From the cell containing the given text, extract its center point as (x, y) coordinate. 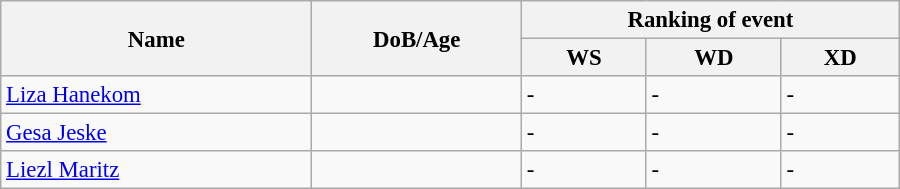
Name (156, 38)
XD (840, 58)
Gesa Jeske (156, 133)
Ranking of event (711, 20)
DoB/Age (417, 38)
WS (584, 58)
WD (714, 58)
Liezl Maritz (156, 170)
Liza Hanekom (156, 95)
